Provide the [x, y] coordinate of the cell's center where the given text is located.  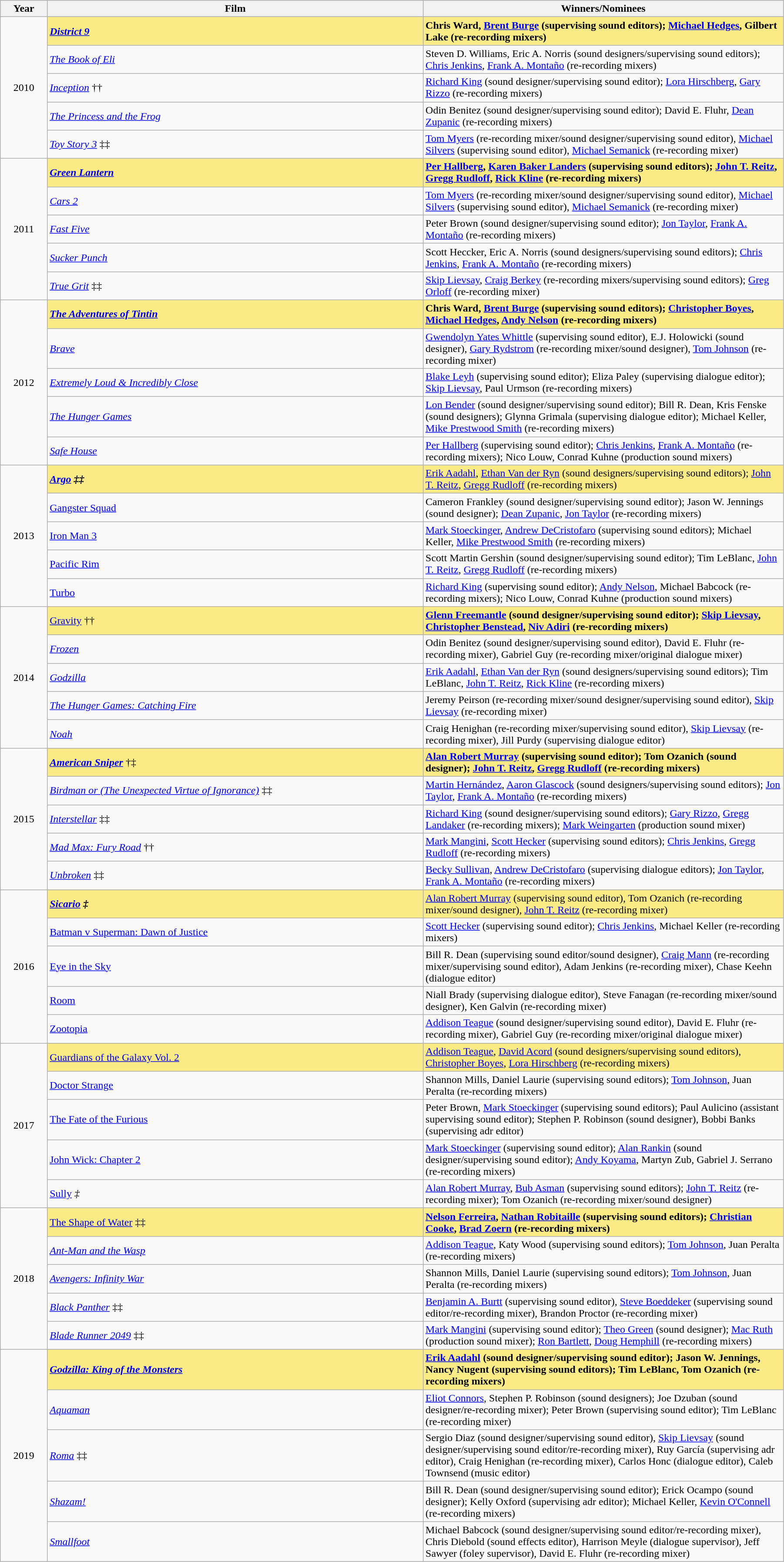
Black Panther ‡‡ [235, 1307]
Gangster Squad [235, 507]
Avengers: Infinity War [235, 1278]
Cameron Frankley (sound designer/supervising sound editor); Jason W. Jennings (sound designer); Dean Zupanic, Jon Taylor (re-recording mixers) [603, 507]
District 9 [235, 31]
Addison Teague, David Acord (sound designers/supervising sound editors), Christopher Boyes, Lora Hirschberg (re-recording mixers) [603, 1057]
Scott Martin Gershin (sound designer/supervising sound editor); Tim LeBlanc, John T. Reitz, Gregg Rudloff (re-recording mixers) [603, 564]
Chris Ward, Brent Burge (supervising sound editors); Michael Hedges, Gilbert Lake (re-recording mixers) [603, 31]
Alan Robert Murray, Bub Asman (supervising sound editors); John T. Reitz (re-recording mixer); Tom Ozanich (re-recording mixer/sound designer) [603, 1194]
Steven D. Williams, Eric A. Norris (sound designers/supervising sound editors); Chris Jenkins, Frank A. Montaño (re-recording mixers) [603, 59]
Niall Brady (supervising dialogue editor), Steve Fanagan (re-recording mixer/sound designer), Ken Galvin (re-recording mixer) [603, 1001]
2013 [24, 536]
Scott Hecker (supervising sound editor); Chris Jenkins, Michael Keller (re-recording mixers) [603, 932]
Godzilla: King of the Monsters [235, 1370]
Chris Ward, Brent Burge (supervising sound editors); Christopher Boyes, Michael Hedges, Andy Nelson (re-recording mixers) [603, 314]
Skip Lievsay, Craig Berkey (re-recording mixers/supervising sound editors); Greg Orloff (re-recording mixer) [603, 285]
Argo ‡‡ [235, 479]
Odin Benitez (sound designer/supervising sound editor); David E. Fluhr, Dean Zupanic (re-recording mixers) [603, 116]
Smallfoot [235, 1542]
The Fate of the Furious [235, 1120]
Becky Sullivan, Andrew DeCristofaro (supervising dialogue editors); Jon Taylor, Frank A. Montaño (re-recording mixers) [603, 875]
Fast Five [235, 229]
Alan Robert Murray (supervising sound editor); Tom Ozanich (sound designer); John T. Reitz, Gregg Rudloff (re-recording mixers) [603, 762]
Pacific Rim [235, 564]
Richard King (sound designer/supervising sound editors); Gary Rizzo, Gregg Landaker (re-recording mixers); Mark Weingarten (production sound mixer) [603, 819]
Per Hallberg, Karen Baker Landers (supervising sound editors); John T. Reitz, Gregg Rudloff, Rick Kline (re-recording mixers) [603, 172]
2015 [24, 819]
Shazam! [235, 1502]
Peter Brown (sound designer/supervising sound editor); Jon Taylor, Frank A. Montaño (re-recording mixers) [603, 229]
Mark Stoeckinger, Andrew DeCristofaro (supervising sound editors); Michael Keller, Mike Prestwood Smith (re-recording mixers) [603, 536]
Room [235, 1001]
Martin Hernández, Aaron Glascock (sound designers/supervising sound editors); Jon Taylor, Frank A. Montaño (re-recording mixers) [603, 790]
Green Lantern [235, 172]
Sucker Punch [235, 258]
Toy Story 3 ‡‡ [235, 144]
The Adventures of Tintin [235, 314]
Birdman or (The Unexpected Virtue of Ignorance) ‡‡ [235, 790]
Jeremy Peirson (re-recording mixer/sound designer/supervising sound editor), Skip Lievsay (re-recording mixer) [603, 706]
Craig Henighan (re-recording mixer/supervising sound editor), Skip Lievsay (re-recording mixer), Jill Purdy (supervising dialogue editor) [603, 734]
2014 [24, 677]
Glenn Freemantle (sound designer/supervising sound editor); Skip Lievsay, Christopher Benstead, Niv Adiri (re-recording mixers) [603, 620]
Interstellar ‡‡ [235, 819]
2012 [24, 382]
Winners/Nominees [603, 9]
Safe House [235, 451]
Alan Robert Murray (supervising sound editor), Tom Ozanich (re-recording mixer/sound designer), John T. Reitz (re-recording mixer) [603, 904]
Inception †† [235, 88]
Eye in the Sky [235, 966]
Cars 2 [235, 201]
Roma ‡‡ [235, 1456]
Benjamin A. Burtt (supervising sound editor), Steve Boeddeker (supervising sound editor/re-recording mixer), Brandon Proctor (re-recording mixer) [603, 1307]
Blade Runner 2049 ‡‡ [235, 1336]
True Grit ‡‡ [235, 285]
Erik Aadahl, Ethan Van der Ryn (sound designers/supervising sound editors); John T. Reitz, Gregg Rudloff (re-recording mixers) [603, 479]
The Princess and the Frog [235, 116]
Nelson Ferreira, Nathan Robitaille (supervising sound editors); Christian Cooke, Brad Zoern (re-recording mixers) [603, 1222]
Batman v Superman: Dawn of Justice [235, 932]
Richard King (sound designer/supervising sound editor); Lora Hirschberg, Gary Rizzo (re-recording mixers) [603, 88]
American Sniper †‡ [235, 762]
The Hunger Games [235, 417]
2011 [24, 229]
Gravity †† [235, 620]
Blake Leyh (supervising sound editor); Eliza Paley (supervising dialogue editor); Skip Lievsay, Paul Urmson (re-recording mixers) [603, 383]
Doctor Strange [235, 1085]
Sully ‡ [235, 1194]
Sicario ‡ [235, 904]
Godzilla [235, 677]
2018 [24, 1278]
Scott Heccker, Eric A. Norris (sound designers/supervising sound editors); Chris Jenkins, Frank A. Montaño (re-recording mixers) [603, 258]
Frozen [235, 649]
Extremely Loud & Incredibly Close [235, 383]
Unbroken ‡‡ [235, 875]
John Wick: Chapter 2 [235, 1160]
2010 [24, 88]
2017 [24, 1125]
Guardians of the Galaxy Vol. 2 [235, 1057]
Mark Mangini, Scott Hecker (supervising sound editors); Chris Jenkins, Gregg Rudloff (re-recording mixers) [603, 848]
Year [24, 9]
2016 [24, 966]
Mad Max: Fury Road †† [235, 848]
Turbo [235, 593]
Addison Teague, Katy Wood (supervising sound editors); Tom Johnson, Juan Peralta (re-recording mixers) [603, 1250]
Erik Aadahl, Ethan Van der Ryn (sound designers/supervising sound editors); Tim LeBlanc, John T. Reitz, Rick Kline (re-recording mixers) [603, 677]
2019 [24, 1456]
The Hunger Games: Catching Fire [235, 706]
Per Hallberg (supervising sound editor); Chris Jenkins, Frank A. Montaño (re-recording mixers); Nico Louw, Conrad Kuhne (production sound mixers) [603, 451]
Brave [235, 348]
The Book of Eli [235, 59]
Film [235, 9]
Richard King (supervising sound editor); Andy Nelson, Michael Babcock (re-recording mixers); Nico Louw, Conrad Kuhne (production sound mixers) [603, 593]
Iron Man 3 [235, 536]
Ant-Man and the Wasp [235, 1250]
Aquaman [235, 1410]
Odin Benitez (sound designer/supervising sound editor), David E. Fluhr (re-recording mixer), Gabriel Guy (re-recording mixer/original dialogue mixer) [603, 649]
Zootopia [235, 1029]
Noah [235, 734]
The Shape of Water ‡‡ [235, 1222]
